Return (X, Y) of the center of cell containing provided text 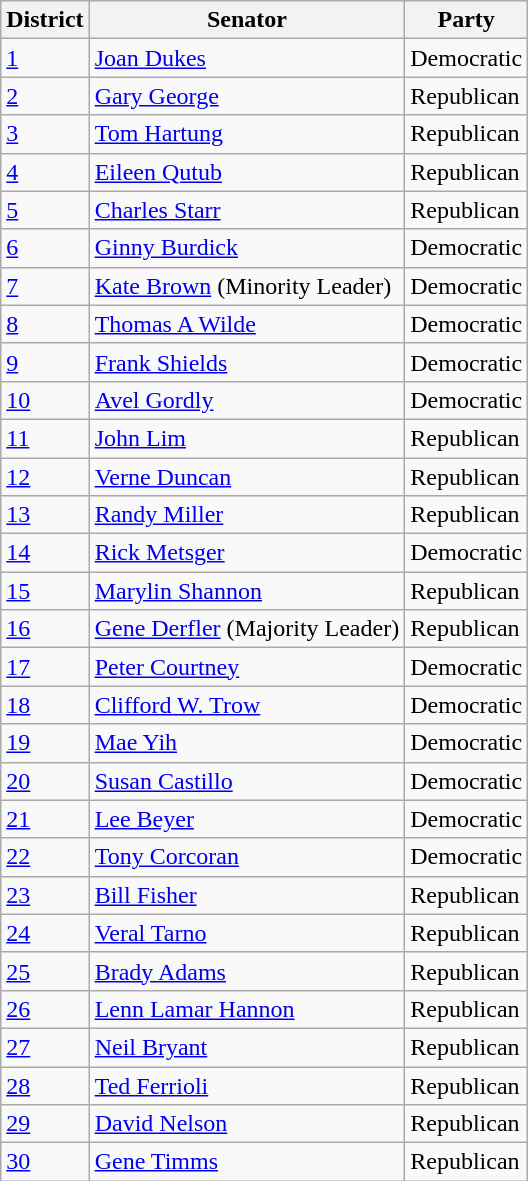
Verne Duncan (247, 477)
Lee Beyer (247, 819)
24 (45, 933)
Tom Hartung (247, 134)
6 (45, 248)
Joan Dukes (247, 58)
Lenn Lamar Hannon (247, 1009)
23 (45, 895)
Gene Derfler (Majority Leader) (247, 629)
22 (45, 857)
Eileen Qutub (247, 172)
Ted Ferrioli (247, 1085)
Susan Castillo (247, 781)
15 (45, 591)
5 (45, 210)
Marylin Shannon (247, 591)
Gary George (247, 96)
David Nelson (247, 1124)
Neil Bryant (247, 1047)
20 (45, 781)
30 (45, 1162)
28 (45, 1085)
Ginny Burdick (247, 248)
10 (45, 400)
8 (45, 324)
Veral Tarno (247, 933)
12 (45, 477)
Clifford W. Trow (247, 705)
4 (45, 172)
27 (45, 1047)
Party (466, 20)
Frank Shields (247, 362)
Senator (247, 20)
2 (45, 96)
13 (45, 515)
25 (45, 971)
1 (45, 58)
Avel Gordly (247, 400)
Gene Timms (247, 1162)
Mae Yih (247, 743)
Rick Metsger (247, 553)
19 (45, 743)
26 (45, 1009)
14 (45, 553)
John Lim (247, 438)
17 (45, 667)
21 (45, 819)
Brady Adams (247, 971)
16 (45, 629)
Thomas A Wilde (247, 324)
Bill Fisher (247, 895)
11 (45, 438)
3 (45, 134)
Tony Corcoran (247, 857)
9 (45, 362)
Peter Courtney (247, 667)
18 (45, 705)
29 (45, 1124)
Charles Starr (247, 210)
Kate Brown (Minority Leader) (247, 286)
District (45, 20)
Randy Miller (247, 515)
7 (45, 286)
